Detect which cell encompasses the target text, then output its [x, y] center coordinate. 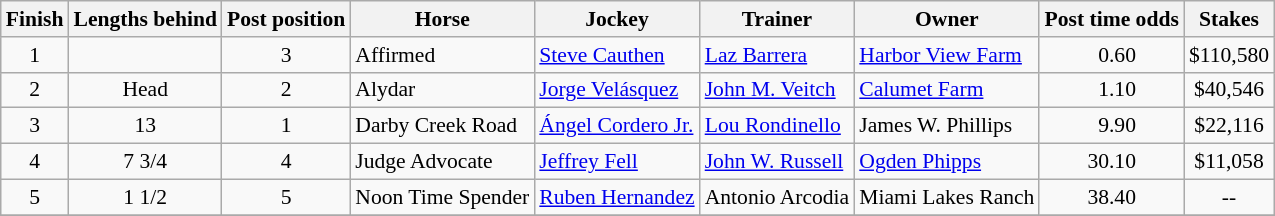
Lou Rondinello [778, 126]
Post time odds [1111, 19]
Laz Barrera [778, 55]
Ruben Hernandez [616, 197]
Jorge Velásquez [616, 90]
Calumet Farm [946, 90]
Ogden Phipps [946, 162]
1 1/2 [144, 197]
Jockey [616, 19]
0.60 [1111, 55]
Horse [442, 19]
Head [144, 90]
38.40 [1111, 197]
Harbor View Farm [946, 55]
Antonio Arcodia [778, 197]
Noon Time Spender [442, 197]
9.90 [1111, 126]
7 3/4 [144, 162]
$22,116 [1229, 126]
Owner [946, 19]
$11,058 [1229, 162]
Ángel Cordero Jr. [616, 126]
1.10 [1111, 90]
Jeffrey Fell [616, 162]
James W. Phillips [946, 126]
Post position [286, 19]
Stakes [1229, 19]
$40,546 [1229, 90]
-- [1229, 197]
Lengths behind [144, 19]
Judge Advocate [442, 162]
John M. Veitch [778, 90]
Darby Creek Road [442, 126]
Trainer [778, 19]
John W. Russell [778, 162]
Steve Cauthen [616, 55]
Finish [35, 19]
$110,580 [1229, 55]
Affirmed [442, 55]
13 [144, 126]
30.10 [1111, 162]
Miami Lakes Ranch [946, 197]
Alydar [442, 90]
